Capture the cell that displays the provided text and extract its (x, y) central coordinate. 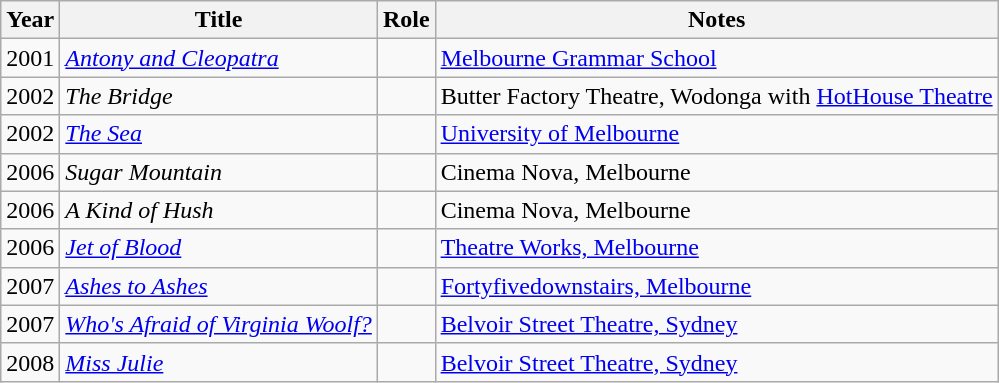
Theatre Works, Melbourne (716, 248)
A Kind of Hush (219, 210)
Jet of Blood (219, 248)
Fortyfivedownstairs, Melbourne (716, 286)
Title (219, 20)
The Sea (219, 134)
Antony and Cleopatra (219, 58)
Miss Julie (219, 362)
The Bridge (219, 96)
Who's Afraid of Virginia Woolf? (219, 324)
2008 (30, 362)
Role (406, 20)
Melbourne Grammar School (716, 58)
Butter Factory Theatre, Wodonga with HotHouse Theatre (716, 96)
2001 (30, 58)
Ashes to Ashes (219, 286)
Year (30, 20)
University of Melbourne (716, 134)
Notes (716, 20)
Sugar Mountain (219, 172)
